Detect which cell encompasses the target text, then output its (X, Y) center coordinate. 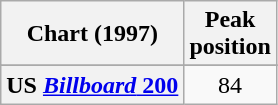
84 (230, 85)
Peakposition (230, 34)
US Billboard 200 (92, 85)
Chart (1997) (92, 34)
